Provide the (x, y) coordinate of the cell's center where the given text is located.  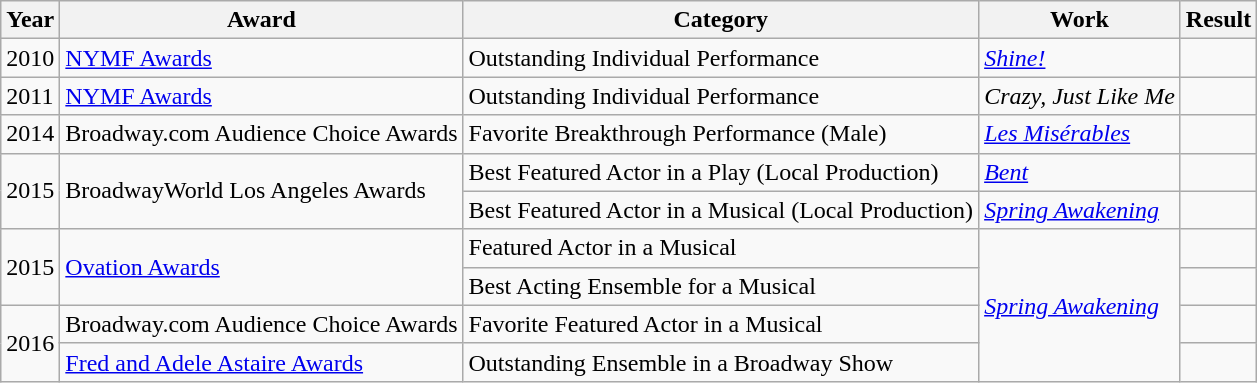
Result (1218, 20)
2014 (30, 134)
Favorite Breakthrough Performance (Male) (721, 134)
Outstanding Ensemble in a Broadway Show (721, 362)
Category (721, 20)
Fred and Adele Astaire Awards (262, 362)
Best Acting Ensemble for a Musical (721, 286)
Best Featured Actor in a Musical (Local Production) (721, 210)
BroadwayWorld Los Angeles Awards (262, 191)
Favorite Featured Actor in a Musical (721, 324)
Work (1080, 20)
2010 (30, 58)
Les Misérables (1080, 134)
Ovation Awards (262, 267)
Best Featured Actor in a Play (Local Production) (721, 172)
2016 (30, 343)
Bent (1080, 172)
Year (30, 20)
Award (262, 20)
2011 (30, 96)
Shine! (1080, 58)
Featured Actor in a Musical (721, 248)
Crazy, Just Like Me (1080, 96)
